Detect which cell encompasses the target text, then output its (X, Y) center coordinate. 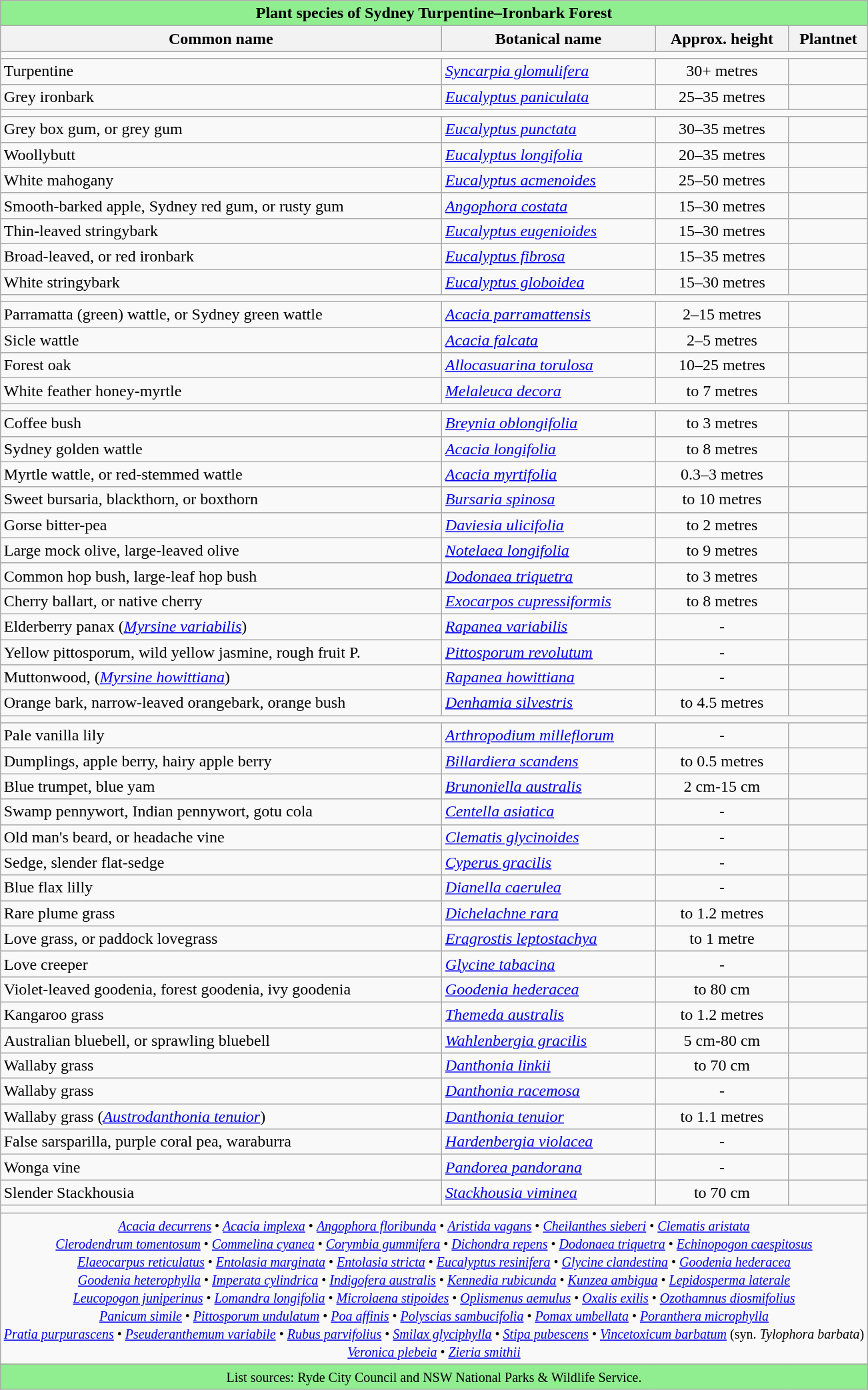
Dodonaea triquetra (548, 576)
2–15 metres (722, 315)
Dichelachne rara (548, 913)
Sydney golden wattle (221, 449)
Gorse bitter-pea (221, 525)
Large mock olive, large-leaved olive (221, 550)
Stackhousia viminea (548, 1193)
Australian bluebell, or sprawling bluebell (221, 1040)
Danthonia racemosa (548, 1091)
to 80 cm (722, 989)
Glycine tabacina (548, 964)
Woollybutt (221, 155)
Wahlenbergia gracilis (548, 1040)
to 10 metres (722, 500)
Yellow pittosporum, wild yellow jasmine, rough fruit P. (221, 652)
Danthonia tenuior (548, 1117)
Swamp pennywort, Indian pennywort, gotu cola (221, 812)
Cyperus gracilis (548, 862)
Parramatta (green) wattle, or Sydney green wattle (221, 315)
Plantnet (828, 39)
to 1 metre (722, 938)
Eucalyptus eugenioides (548, 231)
Goodenia hederacea (548, 989)
2–5 metres (722, 340)
Plant species of Sydney Turpentine–Ironbark Forest (434, 13)
Botanical name (548, 39)
Kangaroo grass (221, 1014)
Myrtle wattle, or red-stemmed wattle (221, 474)
5 cm-80 cm (722, 1040)
Acacia myrtifolia (548, 474)
Breynia oblongifolia (548, 424)
Violet-leaved goodenia, forest goodenia, ivy goodenia (221, 989)
Melaleuca decora (548, 391)
Eucalyptus acmenoides (548, 180)
15–35 metres (722, 256)
Orange bark, narrow-leaved orangebark, orange bush (221, 703)
0.3–3 metres (722, 474)
Notelaea longifolia (548, 550)
Blue trumpet, blue yam (221, 786)
Brunoniella australis (548, 786)
White stringybark (221, 282)
Clematis glycinoides (548, 837)
Acacia parramattensis (548, 315)
25–50 metres (722, 180)
Wallaby grass (Austrodanthonia tenuior) (221, 1117)
False sarsparilla, purple coral pea, waraburra (221, 1142)
Allocasuarina torulosa (548, 366)
Common name (221, 39)
Dumplings, apple berry, hairy apple berry (221, 761)
Wonga vine (221, 1167)
Rapanea howittiana (548, 678)
to 9 metres (722, 550)
Love creeper (221, 964)
Pandorea pandorana (548, 1167)
to 1.1 metres (722, 1117)
Denhamia silvestris (548, 703)
Syncarpia glomulifera (548, 71)
10–25 metres (722, 366)
to 0.5 metres (722, 761)
20–35 metres (722, 155)
Muttonwood, (Myrsine howittiana) (221, 678)
to 2 metres (722, 525)
Eucalyptus paniculata (548, 97)
Blue flax lilly (221, 888)
Forest oak (221, 366)
Acacia falcata (548, 340)
Eucalyptus longifolia (548, 155)
2 cm-15 cm (722, 786)
Angophora costata (548, 205)
White feather honey-myrtle (221, 391)
Approx. height (722, 39)
Slender Stackhousia (221, 1193)
Cherry ballart, or native cherry (221, 601)
White mahogany (221, 180)
Acacia longifolia (548, 449)
Themeda australis (548, 1014)
Daviesia ulicifolia (548, 525)
Pale vanilla lily (221, 736)
Pittosporum revolutum (548, 652)
30+ metres (722, 71)
Billardiera scandens (548, 761)
Hardenbergia violacea (548, 1142)
Eucalyptus globoidea (548, 282)
Eragrostis leptostachya (548, 938)
Elderberry panax (Myrsine variabilis) (221, 626)
Rapanea variabilis (548, 626)
Thin-leaved stringybark (221, 231)
Sedge, slender flat-sedge (221, 862)
Danthonia linkii (548, 1066)
Sweet bursaria, blackthorn, or boxthorn (221, 500)
Broad-leaved, or red ironbark (221, 256)
List sources: Ryde City Council and NSW National Parks & Wildlife Service. (434, 1377)
Eucalyptus fibrosa (548, 256)
25–35 metres (722, 97)
Love grass, or paddock lovegrass (221, 938)
30–35 metres (722, 129)
Grey box gum, or grey gum (221, 129)
Smooth-barked apple, Sydney red gum, or rusty gum (221, 205)
Grey ironbark (221, 97)
Rare plume grass (221, 913)
Arthropodium milleflorum (548, 736)
Centella asiatica (548, 812)
Common hop bush, large-leaf hop bush (221, 576)
Bursaria spinosa (548, 500)
Eucalyptus punctata (548, 129)
Exocarpos cupressiformis (548, 601)
Turpentine (221, 71)
Sicle wattle (221, 340)
Coffee bush (221, 424)
Old man's beard, or headache vine (221, 837)
to 7 metres (722, 391)
to 4.5 metres (722, 703)
Dianella caerulea (548, 888)
